Search for the cell housing the specified text and yield its [X, Y] center coordinate. 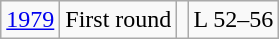
1979 [30, 20]
L 52–56 [234, 20]
First round [118, 20]
